Scan for the cell matching the given text and deliver its [X, Y] coordinate at center. 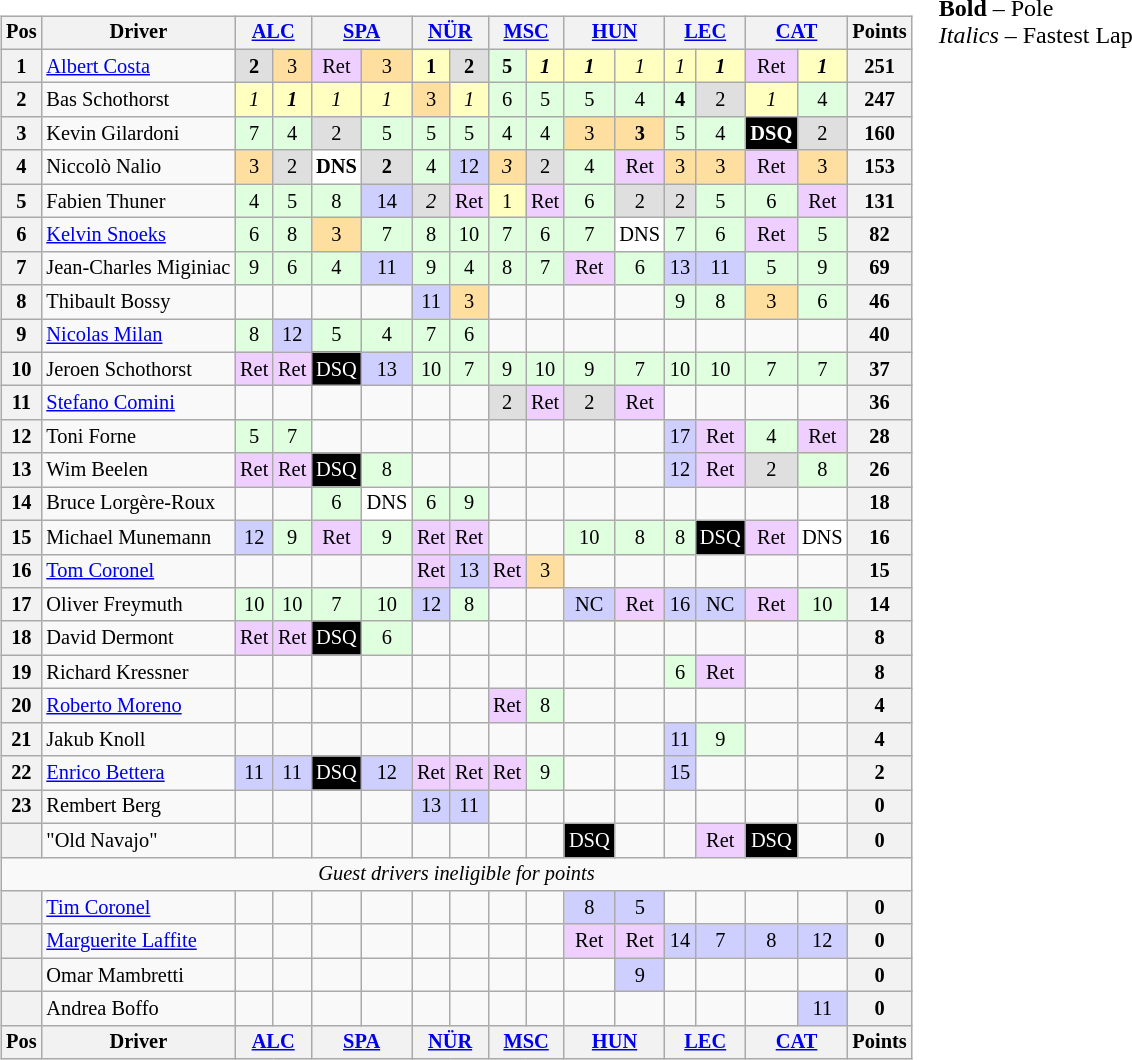
69 [880, 268]
20 [21, 706]
46 [880, 302]
36 [880, 403]
Kevin Gilardoni [138, 134]
251 [880, 66]
40 [880, 336]
19 [21, 672]
Andrea Boffo [138, 1009]
Michael Munemann [138, 537]
Bas Schothorst [138, 100]
Kelvin Snoeks [138, 235]
Richard Kressner [138, 672]
Oliver Freymuth [138, 605]
153 [880, 167]
Stefano Comini [138, 403]
Guest drivers ineligible for points [456, 874]
Wim Beelen [138, 470]
Fabien Thuner [138, 201]
Tom Coronel [138, 571]
247 [880, 100]
Niccolò Nalio [138, 167]
23 [21, 807]
22 [21, 773]
"Old Navajo" [138, 840]
Tim Coronel [138, 908]
Jakub Knoll [138, 739]
Nicolas Milan [138, 336]
Bruce Lorgère-Roux [138, 504]
Thibault Bossy [138, 302]
Albert Costa [138, 66]
Rembert Berg [138, 807]
160 [880, 134]
Jean-Charles Miginiac [138, 268]
131 [880, 201]
Jeroen Schothorst [138, 369]
Roberto Moreno [138, 706]
37 [880, 369]
26 [880, 470]
Enrico Bettera [138, 773]
David Dermont [138, 638]
28 [880, 437]
Omar Mambretti [138, 975]
Marguerite Laffite [138, 941]
Toni Forne [138, 437]
21 [21, 739]
82 [880, 235]
